Return the [x, y] coordinate for the center point of the cell that contains the specified text.  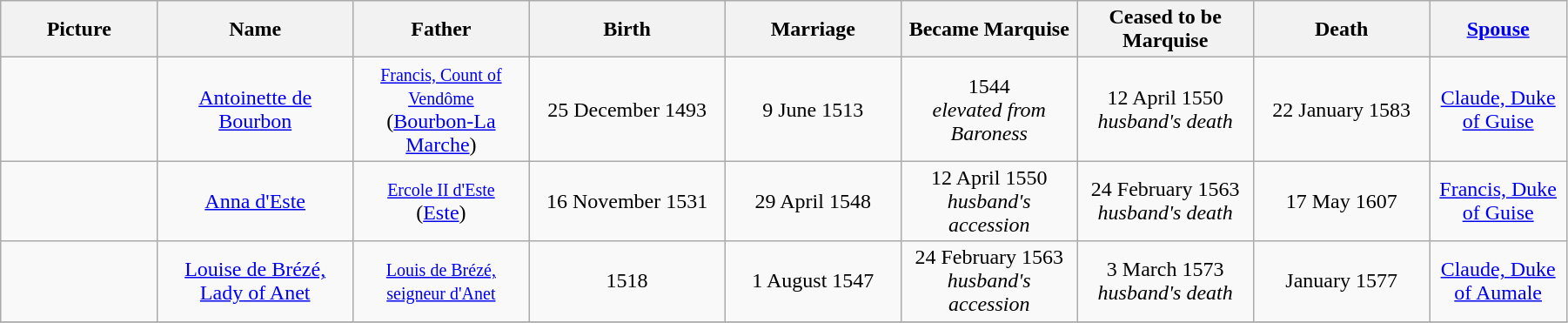
1 August 1547 [813, 281]
29 April 1548 [813, 201]
Marriage [813, 30]
Death [1341, 30]
Francis, Duke of Guise [1498, 201]
January 1577 [1341, 281]
Louis de Brézé, seigneur d'Anet [441, 281]
Anna d'Este [256, 201]
Antoinette de Bourbon [256, 110]
Ceased to be Marquise [1165, 30]
Louise de Brézé, Lady of Anet [256, 281]
24 February 1563husband's death [1165, 201]
Ercole II d'Este(Este) [441, 201]
9 June 1513 [813, 110]
1544elevated from Baroness [989, 110]
Francis, Count of Vendôme(Bourbon-La Marche) [441, 110]
3 March 1573husband's death [1165, 281]
12 April 1550husband's death [1165, 110]
25 December 1493 [627, 110]
Spouse [1498, 30]
Claude, Duke of Guise [1498, 110]
1518 [627, 281]
16 November 1531 [627, 201]
Father [441, 30]
22 January 1583 [1341, 110]
17 May 1607 [1341, 201]
Claude, Duke of Aumale [1498, 281]
Name [256, 30]
Birth [627, 30]
12 April 1550husband's accession [989, 201]
Picture [79, 30]
Became Marquise [989, 30]
24 February 1563husband's accession [989, 281]
